Capture the cell that displays the provided text and extract its (X, Y) central coordinate. 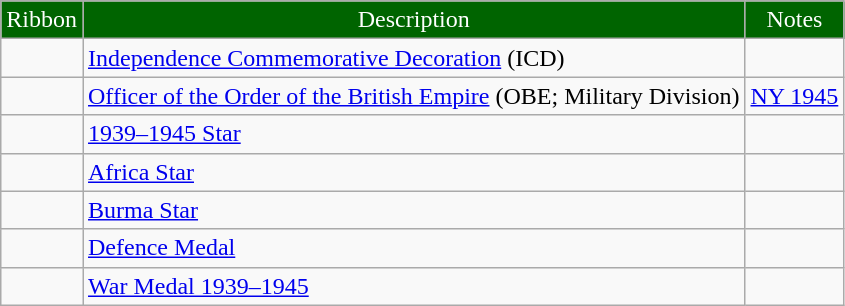
Independence Commemorative Decoration (ICD) (413, 58)
Officer of the Order of the British Empire (OBE; Military Division) (413, 96)
Africa Star (413, 172)
Ribbon (42, 20)
War Medal 1939–1945 (413, 286)
Defence Medal (413, 248)
Description (413, 20)
1939–1945 Star (413, 134)
Burma Star (413, 210)
NY 1945 (794, 96)
Notes (794, 20)
